Determine the (X, Y) coordinate at the center of the cell enclosing the given text.  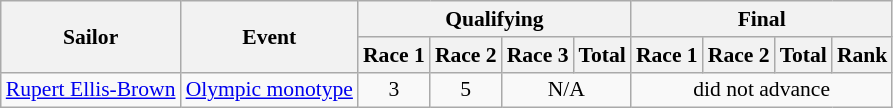
Event (270, 36)
Sailor (91, 36)
5 (466, 90)
N/A (566, 90)
Race 3 (538, 55)
Rupert Ellis-Brown (91, 90)
Rank (862, 55)
Qualifying (494, 19)
Final (762, 19)
3 (394, 90)
Olympic monotype (270, 90)
did not advance (762, 90)
